Return the (x, y) coordinate for the center point of the cell that contains the specified text.  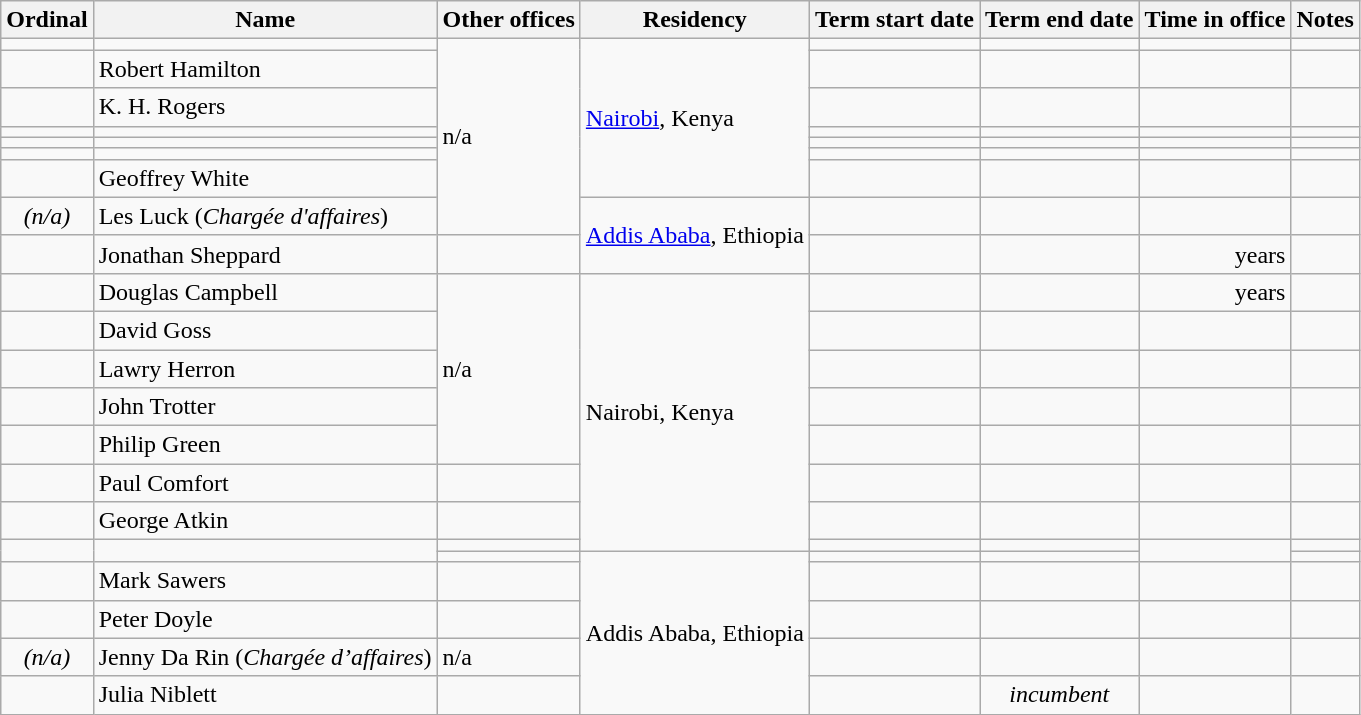
Philip Green (265, 445)
K. H. Rogers (265, 107)
Peter Doyle (265, 619)
Julia Niblett (265, 695)
Mark Sawers (265, 581)
John Trotter (265, 407)
incumbent (1060, 695)
Notes (1325, 20)
Douglas Campbell (265, 292)
Ordinal (47, 20)
Term end date (1060, 20)
Time in office (1215, 20)
Other offices (508, 20)
Robert Hamilton (265, 69)
Geoffrey White (265, 178)
Lawry Herron (265, 369)
Residency (694, 20)
David Goss (265, 330)
George Atkin (265, 521)
Jenny Da Rin (Chargée d’affaires) (265, 657)
Les Luck (Chargée d'affaires) (265, 216)
Term start date (894, 20)
Name (265, 20)
Paul Comfort (265, 483)
Jonathan Sheppard (265, 254)
